Detect which cell encompasses the target text, then output its (x, y) center coordinate. 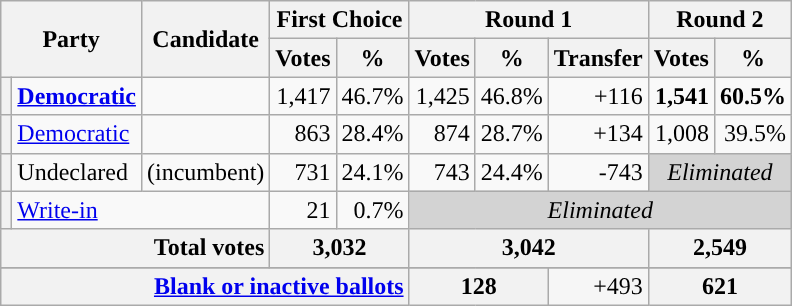
+116 (598, 96)
Total votes (136, 248)
3,032 (340, 248)
731 (303, 172)
Transfer (598, 58)
28.7% (512, 134)
Round 1 (528, 20)
2,549 (720, 248)
1,008 (681, 134)
874 (442, 134)
24.4% (512, 172)
Blank or inactive ballots (205, 286)
21 (303, 210)
621 (720, 286)
46.7% (372, 96)
1,417 (303, 96)
0.7% (372, 210)
743 (442, 172)
128 (478, 286)
First Choice (340, 20)
39.5% (752, 134)
Candidate (205, 39)
1,425 (442, 96)
+493 (598, 286)
Write-in (141, 210)
-743 (598, 172)
Undeclared (77, 172)
46.8% (512, 96)
1,541 (681, 96)
(incumbent) (205, 172)
3,042 (528, 248)
Round 2 (720, 20)
863 (303, 134)
24.1% (372, 172)
28.4% (372, 134)
Party (72, 39)
60.5% (752, 96)
+134 (598, 134)
